Scan for the cell matching the given text and deliver its (X, Y) coordinate at center. 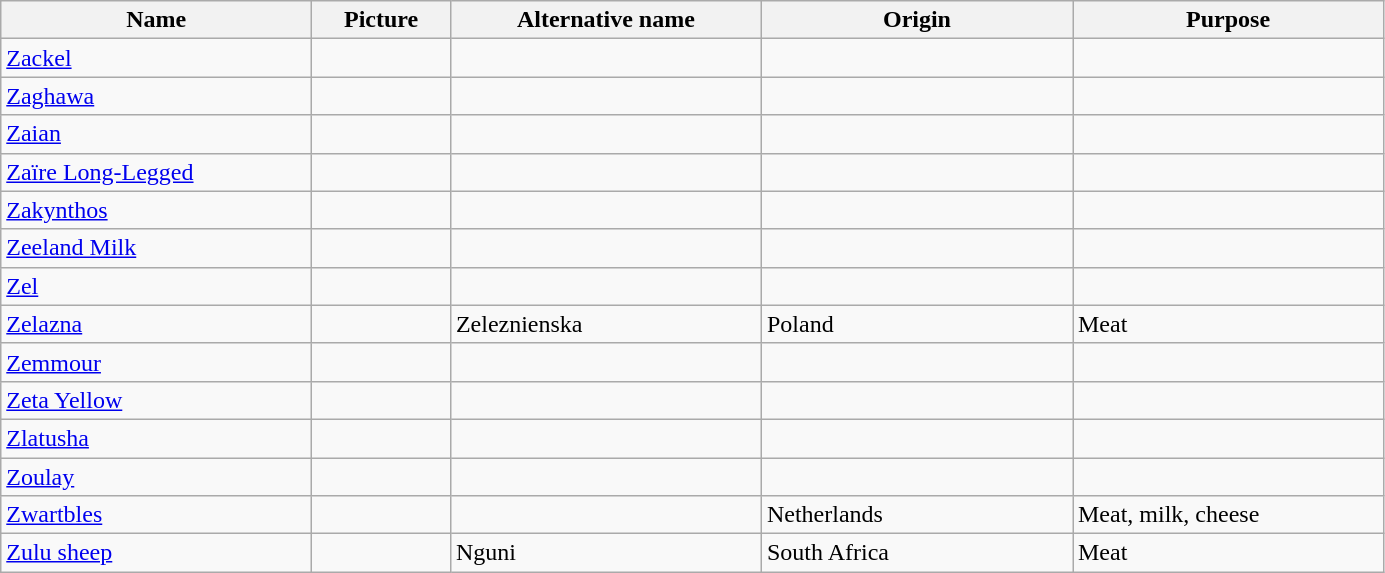
Netherlands (916, 515)
Origin (916, 20)
Zaïre Long-Legged (156, 172)
Purpose (1228, 20)
Zaian (156, 134)
Zel (156, 286)
Zeeland Milk (156, 248)
Zeleznienska (606, 324)
Zelazna (156, 324)
Zaghawa (156, 96)
Picture (382, 20)
Zoulay (156, 477)
Nguni (606, 553)
Zeta Yellow (156, 400)
Poland (916, 324)
South Africa (916, 553)
Zlatusha (156, 438)
Zackel (156, 58)
Name (156, 20)
Zakynthos (156, 210)
Zemmour (156, 362)
Meat, milk, cheese (1228, 515)
Zulu sheep (156, 553)
Alternative name (606, 20)
Zwartbles (156, 515)
